Provide the (X, Y) coordinate of the cell's center where the given text is located.  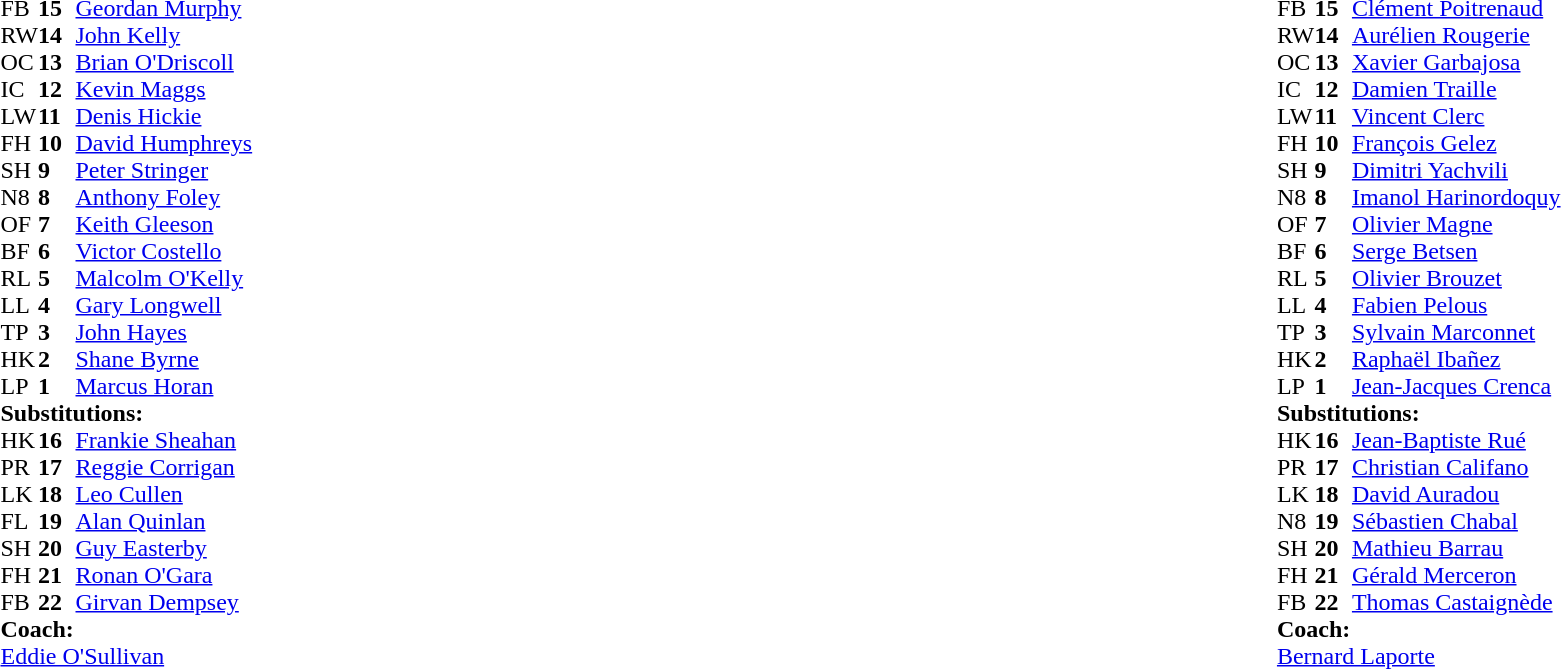
Eddie O'Sullivan (126, 656)
Imanol Harinordoquy (1456, 198)
Anthony Foley (164, 198)
Christian Califano (1456, 468)
Shane Byrne (164, 360)
Alan Quinlan (164, 522)
Keith Gleeson (164, 224)
Reggie Corrigan (164, 468)
Girvan Dempsey (164, 602)
David Humphreys (164, 144)
Peter Stringer (164, 170)
Xavier Garbajosa (1456, 62)
Gérald Merceron (1456, 576)
Raphaël Ibañez (1456, 360)
Serge Betsen (1456, 252)
Bernard Laporte (1419, 656)
Ronan O'Gara (164, 576)
Jean-Jacques Crenca (1456, 386)
Olivier Brouzet (1456, 278)
Olivier Magne (1456, 224)
David Auradou (1456, 494)
Victor Costello (164, 252)
Sylvain Marconnet (1456, 332)
FL (19, 522)
Frankie Sheahan (164, 440)
Dimitri Yachvili (1456, 170)
François Gelez (1456, 144)
Malcolm O'Kelly (164, 278)
Kevin Maggs (164, 90)
Guy Easterby (164, 548)
Fabien Pelous (1456, 306)
Mathieu Barrau (1456, 548)
Denis Hickie (164, 116)
Thomas Castaignède (1456, 602)
Leo Cullen (164, 494)
Brian O'Driscoll (164, 62)
Jean-Baptiste Rué (1456, 440)
Aurélien Rougerie (1456, 36)
Gary Longwell (164, 306)
Marcus Horan (164, 386)
Damien Traille (1456, 90)
Vincent Clerc (1456, 116)
John Hayes (164, 332)
Sébastien Chabal (1456, 522)
John Kelly (164, 36)
